Determine the [x, y] coordinate at the center of the cell enclosing the given text.  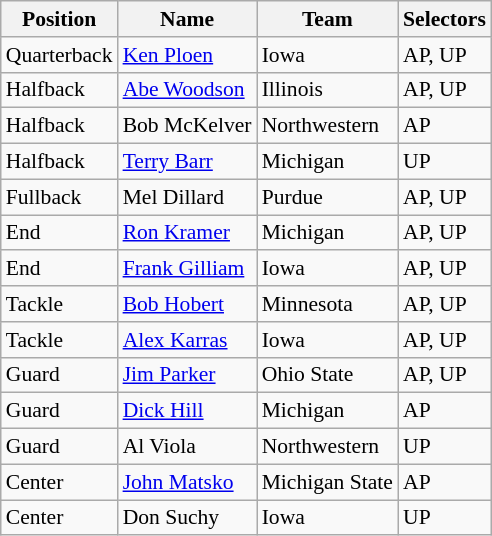
Bob McKelver [188, 126]
Alex Karras [188, 340]
Don Suchy [188, 518]
Ron Kramer [188, 233]
Mel Dillard [188, 197]
Ohio State [328, 375]
Name [188, 19]
Fullback [60, 197]
Terry Barr [188, 162]
Michigan State [328, 482]
Bob Hobert [188, 304]
Selectors [444, 19]
Frank Gilliam [188, 269]
Al Viola [188, 447]
Ken Ploen [188, 55]
Purdue [328, 197]
Dick Hill [188, 411]
Illinois [328, 90]
Minnesota [328, 304]
Quarterback [60, 55]
Team [328, 19]
Position [60, 19]
Abe Woodson [188, 90]
John Matsko [188, 482]
Jim Parker [188, 375]
